Return [x, y] of the center of cell containing provided text 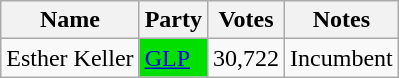
Notes [342, 20]
Incumbent [342, 58]
Name [70, 20]
GLP [173, 58]
Votes [246, 20]
Esther Keller [70, 58]
Party [173, 20]
30,722 [246, 58]
